Locate the cell with the specified text and output its (x, y) center coordinate. 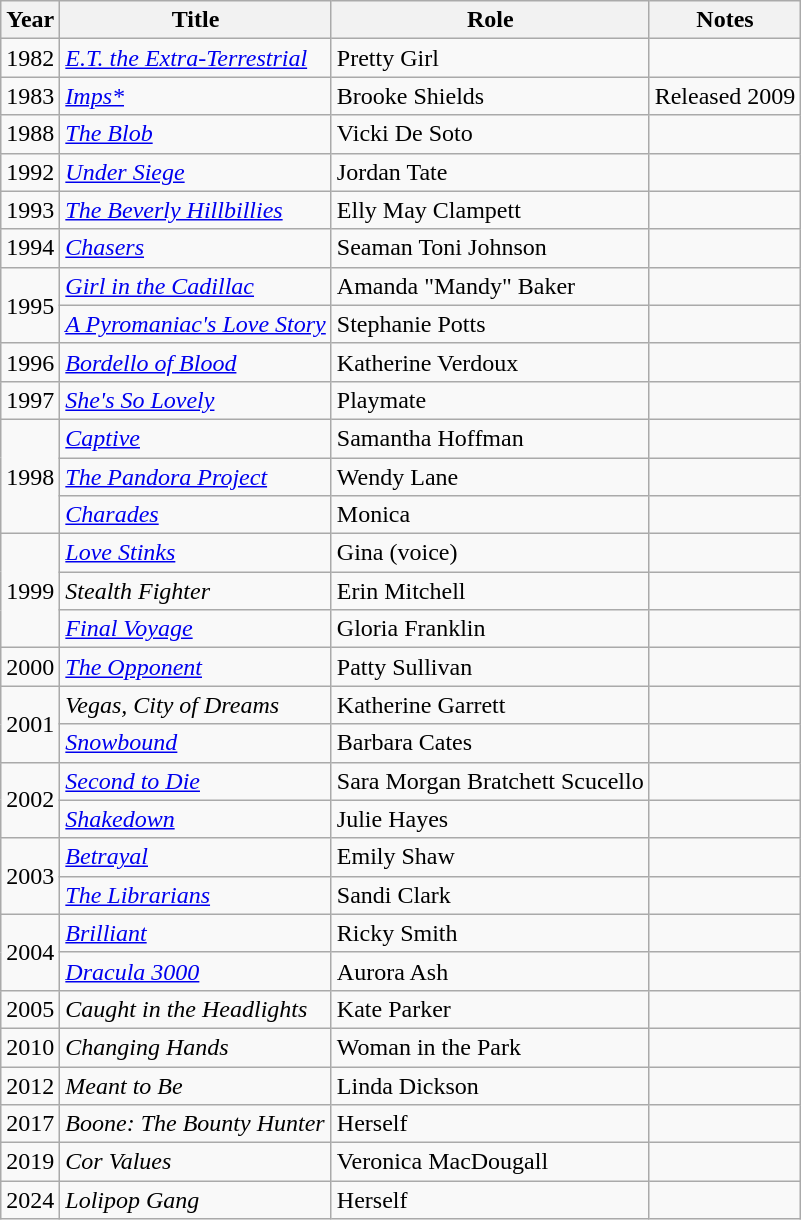
The Pandora Project (196, 477)
2000 (30, 667)
The Beverly Hillbillies (196, 210)
Chasers (196, 248)
Bordello of Blood (196, 362)
2001 (30, 724)
1992 (30, 172)
Dracula 3000 (196, 971)
Second to Die (196, 781)
2017 (30, 1124)
Emily Shaw (490, 857)
Katherine Verdoux (490, 362)
Woman in the Park (490, 1047)
Barbara Cates (490, 743)
Jordan Tate (490, 172)
Linda Dickson (490, 1085)
1996 (30, 362)
2024 (30, 1200)
1995 (30, 305)
Meant to Be (196, 1085)
Charades (196, 515)
Captive (196, 438)
2003 (30, 876)
Vegas, City of Dreams (196, 705)
Gloria Franklin (490, 629)
Amanda "Mandy" Baker (490, 286)
2019 (30, 1162)
1997 (30, 400)
Changing Hands (196, 1047)
1988 (30, 134)
Pretty Girl (490, 58)
Wendy Lane (490, 477)
Sara Morgan Bratchett Scucello (490, 781)
Snowbound (196, 743)
Cor Values (196, 1162)
Seaman Toni Johnson (490, 248)
Veronica MacDougall (490, 1162)
Love Stinks (196, 553)
2005 (30, 1009)
The Opponent (196, 667)
Gina (voice) (490, 553)
Final Voyage (196, 629)
2010 (30, 1047)
Brooke Shields (490, 96)
Lolipop Gang (196, 1200)
Monica (490, 515)
Stealth Fighter (196, 591)
Ricky Smith (490, 933)
Notes (725, 20)
Betrayal (196, 857)
Boone: The Bounty Hunter (196, 1124)
Patty Sullivan (490, 667)
She's So Lovely (196, 400)
A Pyromaniac's Love Story (196, 324)
Title (196, 20)
Elly May Clampett (490, 210)
Julie Hayes (490, 819)
1983 (30, 96)
Under Siege (196, 172)
Year (30, 20)
Brilliant (196, 933)
Sandi Clark (490, 895)
1993 (30, 210)
Samantha Hoffman (490, 438)
2002 (30, 800)
Katherine Garrett (490, 705)
Kate Parker (490, 1009)
Released 2009 (725, 96)
1999 (30, 591)
Aurora Ash (490, 971)
Erin Mitchell (490, 591)
2012 (30, 1085)
Playmate (490, 400)
Vicki De Soto (490, 134)
The Blob (196, 134)
Stephanie Potts (490, 324)
The Librarians (196, 895)
E.T. the Extra-Terrestrial (196, 58)
Imps* (196, 96)
2004 (30, 952)
Caught in the Headlights (196, 1009)
1998 (30, 476)
Shakedown (196, 819)
Role (490, 20)
Girl in the Cadillac (196, 286)
1994 (30, 248)
1982 (30, 58)
